Identify which cell holds the provided text, then report its (X, Y) central coordinate. 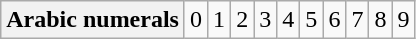
7 (358, 20)
Arabic numerals (93, 20)
9 (404, 20)
8 (380, 20)
2 (242, 20)
5 (312, 20)
3 (266, 20)
1 (220, 20)
4 (288, 20)
0 (196, 20)
6 (334, 20)
